Identify which cell holds the provided text, then report its [X, Y] central coordinate. 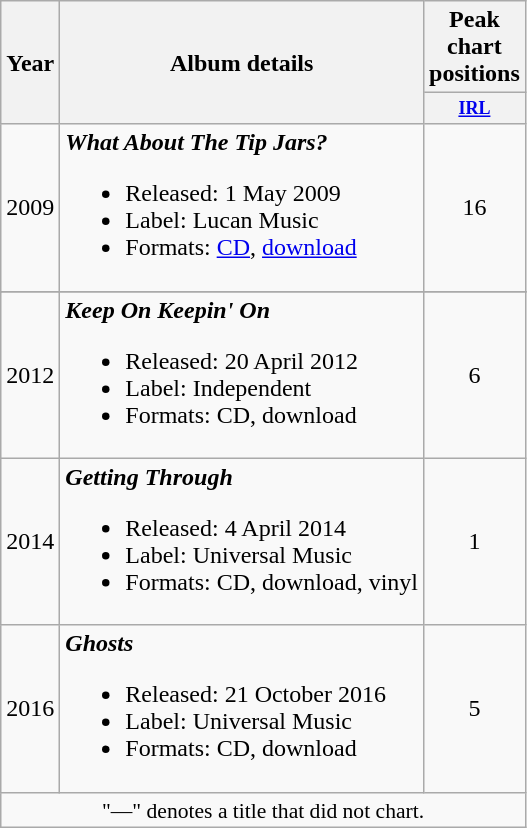
Keep On Keepin' OnReleased: 20 April 2012Label: IndependentFormats: CD, download [242, 374]
2012 [30, 374]
5 [475, 708]
GhostsReleased: 21 October 2016Label: Universal MusicFormats: CD, download [242, 708]
16 [475, 208]
What About The Tip Jars?Released: 1 May 2009Label: Lucan Music Formats: CD, download [242, 208]
Peak chart positions [475, 47]
"—" denotes a title that did not chart. [264, 810]
Year [30, 62]
IRL [475, 108]
1 [475, 542]
Getting ThroughReleased: 4 April 2014Label: Universal MusicFormats: CD, download, vinyl [242, 542]
Album details [242, 62]
2009 [30, 208]
6 [475, 374]
2014 [30, 542]
2016 [30, 708]
